Capture the cell that displays the provided text and extract its [X, Y] central coordinate. 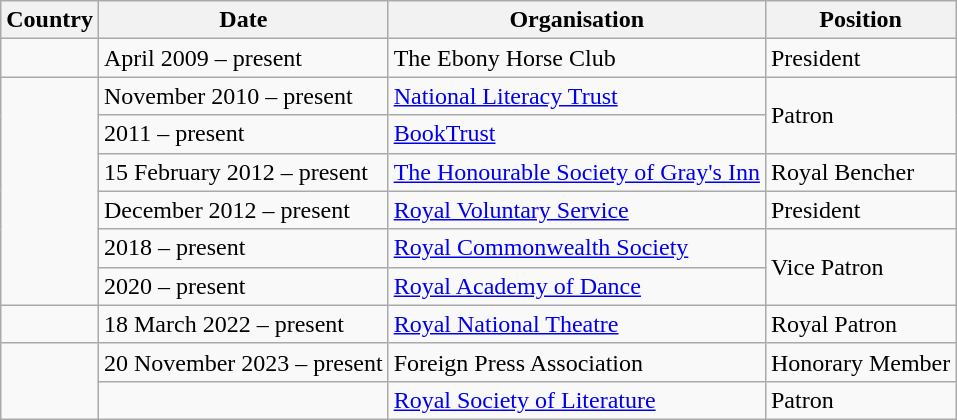
Organisation [576, 20]
18 March 2022 – present [243, 324]
National Literacy Trust [576, 96]
Royal Patron [860, 324]
2020 – present [243, 286]
Honorary Member [860, 362]
Vice Patron [860, 267]
Date [243, 20]
Royal Commonwealth Society [576, 248]
2018 – present [243, 248]
Foreign Press Association [576, 362]
Royal Society of Literature [576, 400]
The Honourable Society of Gray's Inn [576, 172]
Royal Academy of Dance [576, 286]
15 February 2012 – present [243, 172]
December 2012 – present [243, 210]
Country [50, 20]
BookTrust [576, 134]
20 November 2023 – present [243, 362]
Royal Bencher [860, 172]
2011 – present [243, 134]
The Ebony Horse Club [576, 58]
April 2009 – present [243, 58]
Royal National Theatre [576, 324]
Royal Voluntary Service [576, 210]
Position [860, 20]
November 2010 – present [243, 96]
